Capture the cell that displays the provided text and extract its [X, Y] central coordinate. 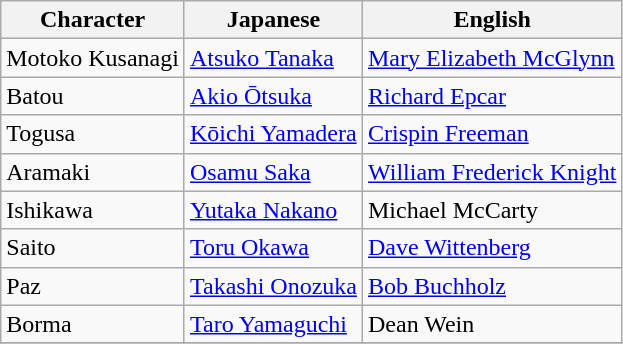
Batou [93, 96]
Motoko Kusanagi [93, 58]
Takashi Onozuka [273, 286]
Aramaki [93, 172]
Paz [93, 286]
Togusa [93, 134]
Japanese [273, 20]
Toru Okawa [273, 248]
Character [93, 20]
Saito [93, 248]
Dean Wein [492, 324]
Borma [93, 324]
Mary Elizabeth McGlynn [492, 58]
Kōichi Yamadera [273, 134]
Yutaka Nakano [273, 210]
Akio Ōtsuka [273, 96]
English [492, 20]
Bob Buchholz [492, 286]
Osamu Saka [273, 172]
William Frederick Knight [492, 172]
Michael McCarty [492, 210]
Atsuko Tanaka [273, 58]
Taro Yamaguchi [273, 324]
Richard Epcar [492, 96]
Dave Wittenberg [492, 248]
Crispin Freeman [492, 134]
Ishikawa [93, 210]
